Detect which cell encompasses the target text, then output its [X, Y] center coordinate. 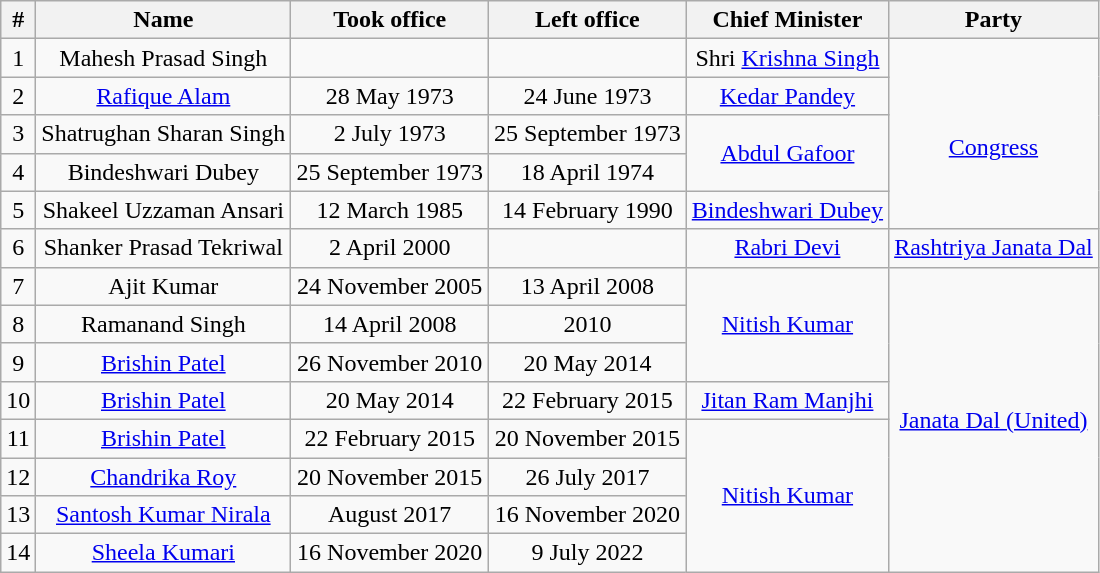
Abdul Gafoor [787, 153]
2 April 2000 [390, 248]
August 2017 [390, 515]
Left office [588, 20]
14 February 1990 [588, 210]
Rashtriya Janata Dal [994, 248]
Took office [390, 20]
14 April 2008 [390, 324]
Ramanand Singh [164, 324]
Jitan Ram Manjhi [787, 400]
24 June 1973 [588, 96]
18 April 1974 [588, 172]
2 July 1973 [390, 134]
Janata Dal (United) [994, 419]
Rabri Devi [787, 248]
26 November 2010 [390, 362]
28 May 1973 [390, 96]
7 [18, 286]
2010 [588, 324]
Rafique Alam [164, 96]
Sheela Kumari [164, 553]
8 [18, 324]
Name [164, 20]
14 [18, 553]
Shakeel Uzzaman Ansari [164, 210]
Chief Minister [787, 20]
2 [18, 96]
1 [18, 58]
6 [18, 248]
Party [994, 20]
Santosh Kumar Nirala [164, 515]
Kedar Pandey [787, 96]
3 [18, 134]
26 July 2017 [588, 477]
Mahesh Prasad Singh [164, 58]
Ajit Kumar [164, 286]
Shatrughan Sharan Singh [164, 134]
Shri Krishna Singh [787, 58]
Shanker Prasad Tekriwal [164, 248]
12 [18, 477]
12 March 1985 [390, 210]
4 [18, 172]
5 [18, 210]
Chandrika Roy [164, 477]
9 July 2022 [588, 553]
# [18, 20]
10 [18, 400]
11 [18, 438]
13 April 2008 [588, 286]
Congress [994, 134]
9 [18, 362]
24 November 2005 [390, 286]
13 [18, 515]
